Scan for the cell matching the given text and deliver its (X, Y) coordinate at center. 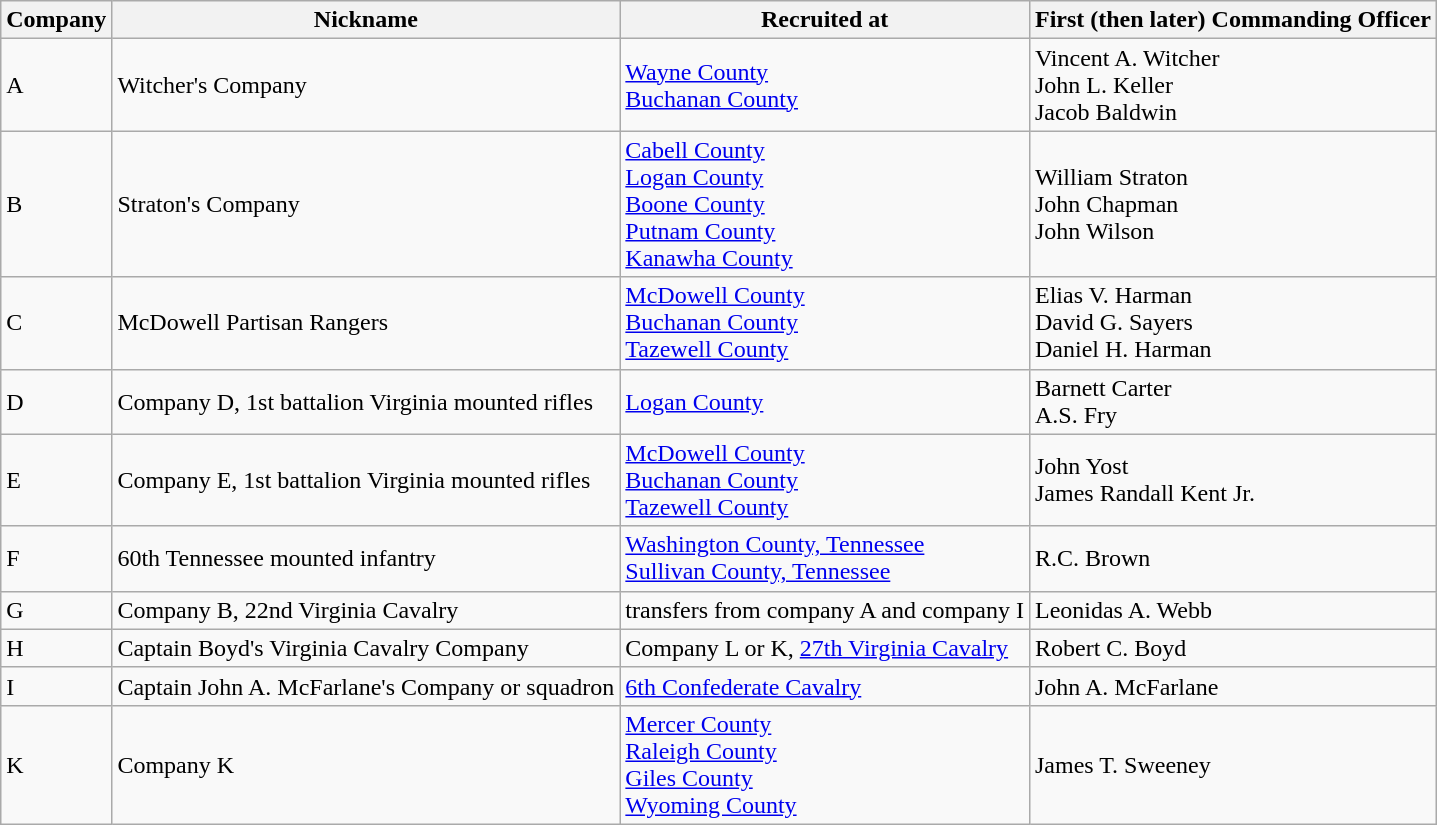
6th Confederate Cavalry (825, 686)
Straton's Company (366, 204)
A (56, 85)
Witcher's Company (366, 85)
McDowell Partisan Rangers (366, 323)
Robert C. Boyd (1232, 648)
D (56, 402)
Company (56, 20)
Wayne CountyBuchanan County (825, 85)
C (56, 323)
I (56, 686)
Company K (366, 764)
Cabell CountyLogan CountyBoone CountyPutnam CountyKanawha County (825, 204)
John YostJames Randall Kent Jr. (1232, 480)
Company E, 1st battalion Virginia mounted rifles (366, 480)
Elias V. HarmanDavid G. SayersDaniel H. Harman (1232, 323)
Captain John A. McFarlane's Company or squadron (366, 686)
H (56, 648)
F (56, 558)
60th Tennessee mounted infantry (366, 558)
First (then later) Commanding Officer (1232, 20)
B (56, 204)
James T. Sweeney (1232, 764)
Vincent A. WitcherJohn L. KellerJacob Baldwin (1232, 85)
R.C. Brown (1232, 558)
Barnett CarterA.S. Fry (1232, 402)
Washington County, TennesseeSullivan County, Tennessee (825, 558)
Leonidas A. Webb (1232, 610)
Company D, 1st battalion Virginia mounted rifles (366, 402)
Nickname (366, 20)
K (56, 764)
E (56, 480)
Company B, 22nd Virginia Cavalry (366, 610)
Mercer CountyRaleigh CountyGiles CountyWyoming County (825, 764)
transfers from company A and company I (825, 610)
Company L or K, 27th Virginia Cavalry (825, 648)
G (56, 610)
John A. McFarlane (1232, 686)
Captain Boyd's Virginia Cavalry Company (366, 648)
Logan County (825, 402)
William StratonJohn ChapmanJohn Wilson (1232, 204)
Recruited at (825, 20)
